For the text-containing cell, return its midpoint in [x, y] coordinate format. 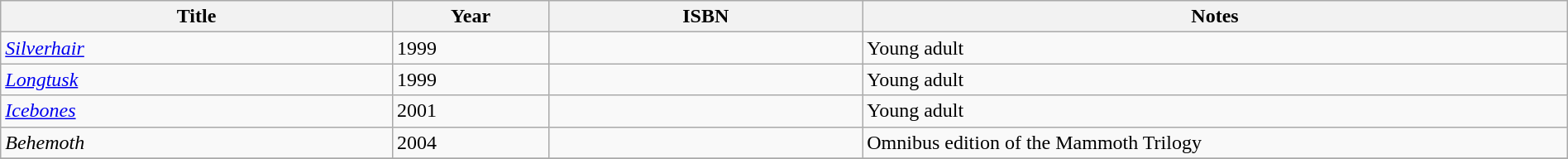
2001 [470, 111]
2004 [470, 142]
Silverhair [197, 48]
Notes [1216, 17]
ISBN [706, 17]
Year [470, 17]
Icebones [197, 111]
Behemoth [197, 142]
Omnibus edition of the Mammoth Trilogy [1216, 142]
Longtusk [197, 79]
Title [197, 17]
